Determine the (X, Y) coordinate at the center of the cell enclosing the given text.  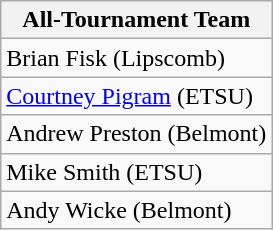
Andy Wicke (Belmont) (136, 210)
Courtney Pigram (ETSU) (136, 96)
Mike Smith (ETSU) (136, 172)
Brian Fisk (Lipscomb) (136, 58)
All-Tournament Team (136, 20)
Andrew Preston (Belmont) (136, 134)
